Find where the given text appears and provide that cell's center as [X, Y] coordinate. 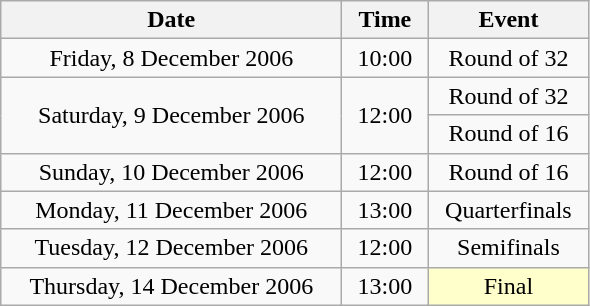
Date [172, 20]
Thursday, 14 December 2006 [172, 286]
Sunday, 10 December 2006 [172, 172]
Final [508, 286]
Saturday, 9 December 2006 [172, 115]
Tuesday, 12 December 2006 [172, 248]
Monday, 11 December 2006 [172, 210]
Quarterfinals [508, 210]
Semifinals [508, 248]
Event [508, 20]
Time [385, 20]
10:00 [385, 58]
Friday, 8 December 2006 [172, 58]
